Capture the cell that displays the provided text and extract its (X, Y) central coordinate. 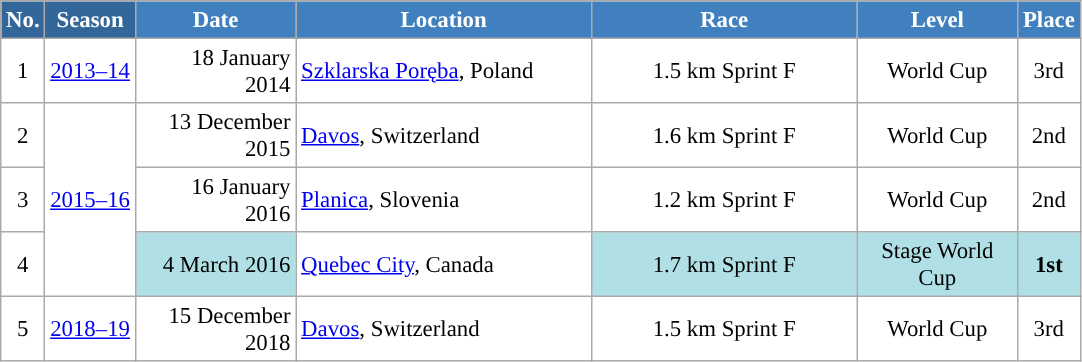
Race (724, 20)
Date (216, 20)
5 (23, 330)
1st (1049, 264)
Szklarska Poręba, Poland (444, 72)
2018–19 (90, 330)
4 (23, 264)
No. (23, 20)
1 (23, 72)
Quebec City, Canada (444, 264)
3 (23, 200)
1.7 km Sprint F (724, 264)
2 (23, 136)
4 March 2016 (216, 264)
18 January 2014 (216, 72)
16 January 2016 (216, 200)
Planica, Slovenia (444, 200)
Stage World Cup (938, 264)
15 December 2018 (216, 330)
13 December 2015 (216, 136)
1.2 km Sprint F (724, 200)
1.6 km Sprint F (724, 136)
2015–16 (90, 200)
Place (1049, 20)
Season (90, 20)
Location (444, 20)
2013–14 (90, 72)
Level (938, 20)
